Scan for the cell matching the given text and deliver its [x, y] coordinate at center. 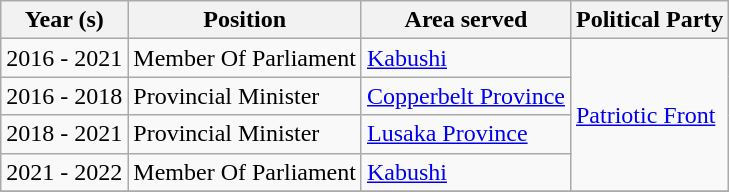
2018 - 2021 [64, 134]
2016 - 2021 [64, 58]
Position [245, 20]
Area served [466, 20]
Copperbelt Province [466, 96]
Political Party [649, 20]
2021 - 2022 [64, 172]
2016 - 2018 [64, 96]
Year (s) [64, 20]
Patriotic Front [649, 115]
Lusaka Province [466, 134]
